Return (X, Y) of the center of cell containing provided text 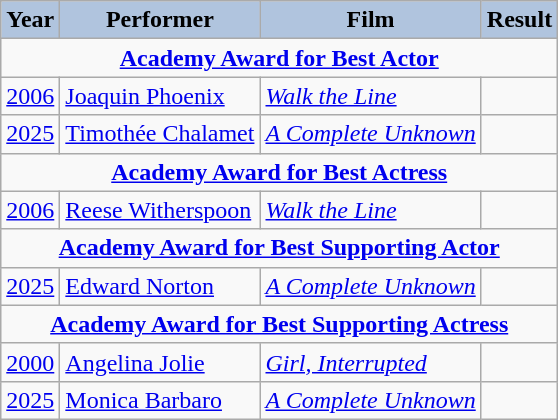
Reese Witherspoon (160, 210)
Joaquin Phoenix (160, 96)
Academy Award for Best Actor (280, 58)
Film (370, 20)
Angelina Jolie (160, 362)
Academy Award for Best Actress (280, 172)
Performer (160, 20)
Monica Barbaro (160, 400)
2000 (30, 362)
Edward Norton (160, 286)
Girl, Interrupted (370, 362)
Academy Award for Best Supporting Actor (280, 248)
Timothée Chalamet (160, 134)
Year (30, 20)
Academy Award for Best Supporting Actress (280, 324)
Result (519, 20)
